Capture the cell that displays the provided text and extract its [X, Y] central coordinate. 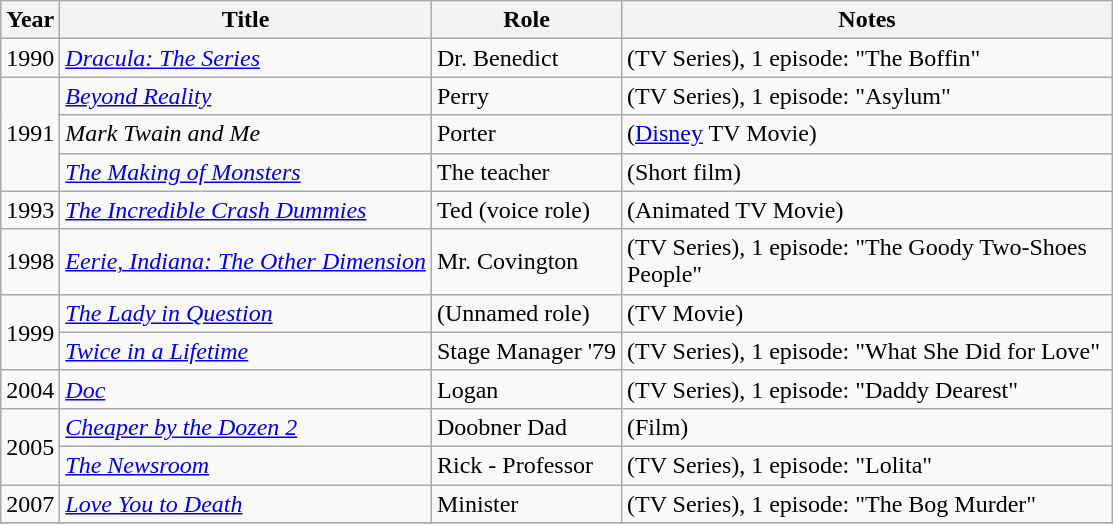
1999 [30, 332]
The Lady in Question [246, 313]
Doc [246, 389]
Eerie, Indiana: The Other Dimension [246, 262]
The Newsroom [246, 465]
Stage Manager '79 [526, 351]
Beyond Reality [246, 96]
Mr. Covington [526, 262]
1991 [30, 134]
Ted (voice role) [526, 210]
(Short film) [866, 172]
1993 [30, 210]
Notes [866, 20]
1990 [30, 58]
The Incredible Crash Dummies [246, 210]
1998 [30, 262]
Mark Twain and Me [246, 134]
Doobner Dad [526, 427]
2005 [30, 446]
Role [526, 20]
Love You to Death [246, 503]
The Making of Monsters [246, 172]
Rick - Professor [526, 465]
The teacher [526, 172]
Dr. Benedict [526, 58]
(Animated TV Movie) [866, 210]
(TV Movie) [866, 313]
Cheaper by the Dozen 2 [246, 427]
Minister [526, 503]
(TV Series), 1 episode: "The Goody Two-Shoes People" [866, 262]
Dracula: The Series [246, 58]
2004 [30, 389]
Porter [526, 134]
Twice in a Lifetime [246, 351]
Perry [526, 96]
Title [246, 20]
(TV Series), 1 episode: "The Bog Murder" [866, 503]
(TV Series), 1 episode: "What She Did for Love" [866, 351]
(Disney TV Movie) [866, 134]
(Film) [866, 427]
(Unnamed role) [526, 313]
(TV Series), 1 episode: "Daddy Dearest" [866, 389]
(TV Series), 1 episode: "The Boffin" [866, 58]
Logan [526, 389]
(TV Series), 1 episode: "Asylum" [866, 96]
Year [30, 20]
(TV Series), 1 episode: "Lolita" [866, 465]
2007 [30, 503]
